Scan for the cell matching the given text and deliver its (X, Y) coordinate at center. 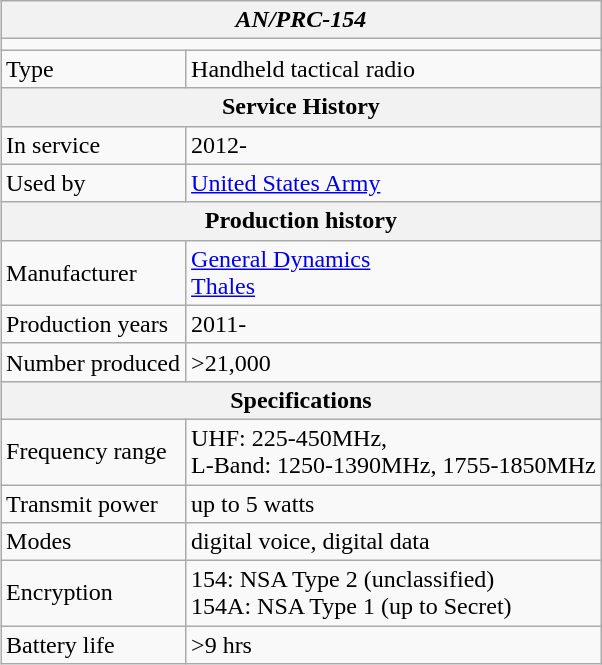
2012- (394, 145)
In service (94, 145)
Frequency range (94, 452)
Modes (94, 542)
Handheld tactical radio (394, 69)
AN/PRC-154 (302, 20)
Manufacturer (94, 272)
154: NSA Type 2 (unclassified)154A: NSA Type 1 (up to Secret) (394, 594)
UHF: 225-450MHz,L-Band: 1250-1390MHz, 1755-1850MHz (394, 452)
digital voice, digital data (394, 542)
Production years (94, 324)
Used by (94, 183)
Battery life (94, 645)
Encryption (94, 594)
>21,000 (394, 362)
up to 5 watts (394, 503)
Number produced (94, 362)
2011- (394, 324)
Production history (302, 221)
United States Army (394, 183)
Service History (302, 107)
Type (94, 69)
Transmit power (94, 503)
Specifications (302, 400)
>9 hrs (394, 645)
General DynamicsThales (394, 272)
